Return the [x, y] coordinate for the center point of the cell that contains the specified text.  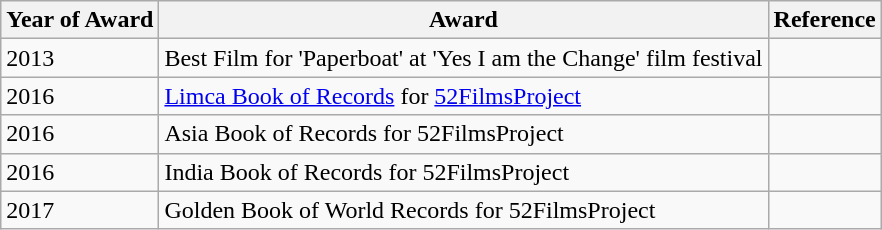
Best Film for 'Paperboat' at 'Yes I am the Change' film festival [464, 58]
Reference [824, 20]
2013 [80, 58]
Limca Book of Records for 52FilmsProject [464, 96]
India Book of Records for 52FilmsProject [464, 172]
2017 [80, 210]
Golden Book of World Records for 52FilmsProject [464, 210]
Asia Book of Records for 52FilmsProject [464, 134]
Year of Award [80, 20]
Award [464, 20]
